Search for the cell housing the specified text and yield its (X, Y) center coordinate. 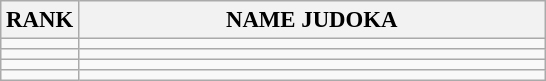
NAME JUDOKA (312, 20)
RANK (40, 20)
